Scan for the cell matching the given text and deliver its (X, Y) coordinate at center. 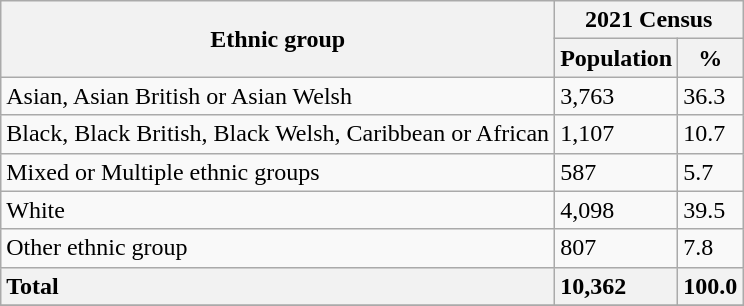
100.0 (710, 286)
10,362 (616, 286)
Other ethnic group (278, 248)
Mixed or Multiple ethnic groups (278, 172)
5.7 (710, 172)
36.3 (710, 96)
Population (616, 58)
3,763 (616, 96)
7.8 (710, 248)
White (278, 210)
2021 Census (649, 20)
Black, Black British, Black Welsh, Caribbean or African (278, 134)
10.7 (710, 134)
807 (616, 248)
Total (278, 286)
4,098 (616, 210)
1,107 (616, 134)
39.5 (710, 210)
Asian, Asian British or Asian Welsh (278, 96)
587 (616, 172)
% (710, 58)
Ethnic group (278, 39)
